Identify which cell holds the provided text, then report its [X, Y] central coordinate. 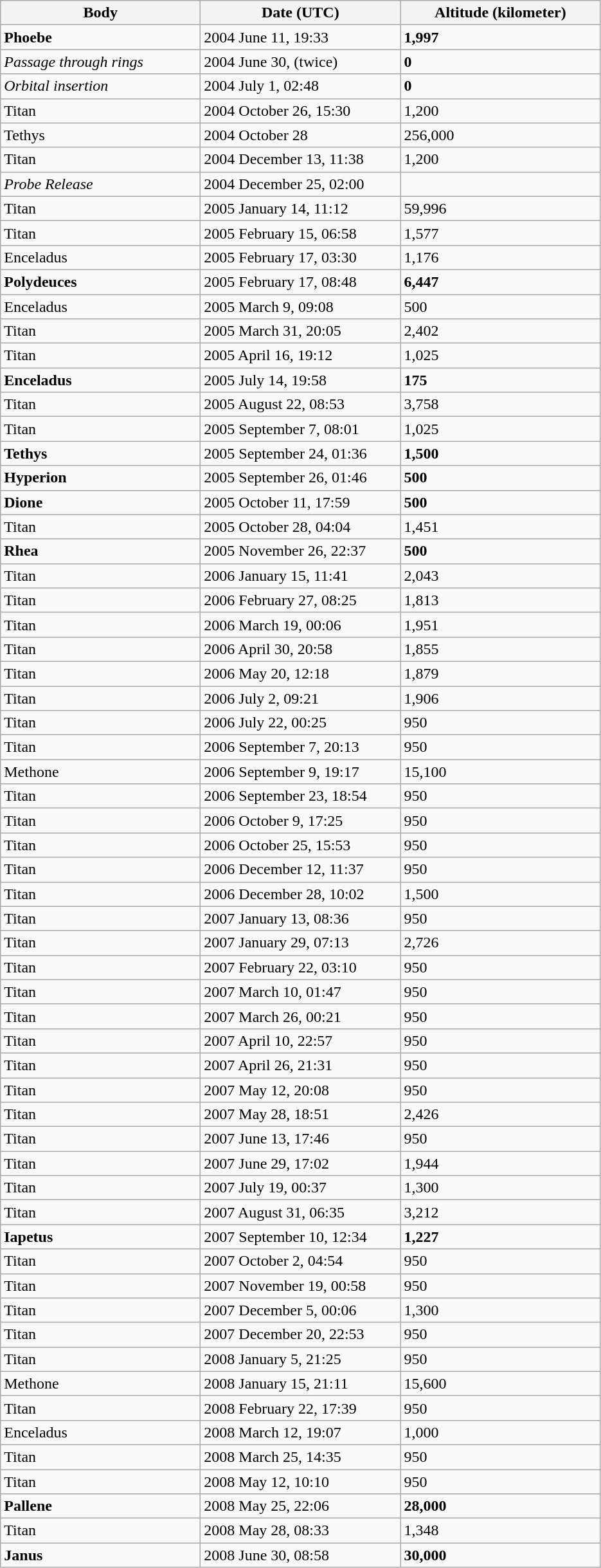
2007 January 13, 08:36 [301, 918]
2007 August 31, 06:35 [301, 1212]
Iapetus [100, 1237]
2005 February 17, 08:48 [301, 282]
2007 October 2, 04:54 [301, 1261]
1,577 [500, 233]
2006 February 27, 08:25 [301, 600]
2004 December 13, 11:38 [301, 160]
2006 July 2, 09:21 [301, 698]
2006 September 23, 18:54 [301, 796]
2005 October 28, 04:04 [301, 527]
1,906 [500, 698]
Phoebe [100, 37]
1,451 [500, 527]
Polydeuces [100, 282]
2007 March 26, 00:21 [301, 1016]
2008 January 15, 21:11 [301, 1383]
Rhea [100, 551]
2004 October 28 [301, 135]
2008 May 28, 08:33 [301, 1531]
1,813 [500, 600]
2,726 [500, 943]
2007 June 29, 17:02 [301, 1163]
2007 April 26, 21:31 [301, 1065]
Hyperion [100, 478]
2007 September 10, 12:34 [301, 1237]
2006 October 9, 17:25 [301, 821]
2008 March 25, 14:35 [301, 1457]
175 [500, 380]
2006 September 7, 20:13 [301, 747]
Pallene [100, 1506]
2005 March 9, 09:08 [301, 307]
2004 July 1, 02:48 [301, 86]
2005 February 17, 03:30 [301, 257]
2006 July 22, 00:25 [301, 723]
2004 December 25, 02:00 [301, 184]
2007 May 28, 18:51 [301, 1115]
2007 December 5, 00:06 [301, 1310]
1,176 [500, 257]
2004 June 30, (twice) [301, 62]
2007 June 13, 17:46 [301, 1139]
2005 July 14, 19:58 [301, 380]
256,000 [500, 135]
2007 July 19, 00:37 [301, 1188]
2007 February 22, 03:10 [301, 967]
1,951 [500, 624]
Dione [100, 502]
2007 November 19, 00:58 [301, 1286]
2006 April 30, 20:58 [301, 649]
2006 January 15, 11:41 [301, 576]
Altitude (kilometer) [500, 13]
1,879 [500, 673]
2007 December 20, 22:53 [301, 1335]
1,348 [500, 1531]
2005 September 7, 08:01 [301, 429]
2008 June 30, 08:58 [301, 1555]
Passage through rings [100, 62]
2008 January 5, 21:25 [301, 1359]
2006 December 12, 11:37 [301, 870]
2008 March 12, 19:07 [301, 1432]
2,426 [500, 1115]
6,447 [500, 282]
3,212 [500, 1212]
2,043 [500, 576]
1,997 [500, 37]
2008 May 12, 10:10 [301, 1481]
2005 January 14, 11:12 [301, 208]
2005 April 16, 19:12 [301, 356]
Orbital insertion [100, 86]
2005 September 24, 01:36 [301, 453]
Date (UTC) [301, 13]
28,000 [500, 1506]
1,000 [500, 1432]
2006 December 28, 10:02 [301, 894]
2005 August 22, 08:53 [301, 405]
3,758 [500, 405]
2007 April 10, 22:57 [301, 1041]
1,855 [500, 649]
2006 May 20, 12:18 [301, 673]
2005 March 31, 20:05 [301, 331]
1,944 [500, 1163]
59,996 [500, 208]
2005 November 26, 22:37 [301, 551]
2005 October 11, 17:59 [301, 502]
2006 September 9, 19:17 [301, 772]
Janus [100, 1555]
2006 October 25, 15:53 [301, 845]
2007 March 10, 01:47 [301, 992]
15,100 [500, 772]
2006 March 19, 00:06 [301, 624]
1,227 [500, 1237]
Probe Release [100, 184]
2004 October 26, 15:30 [301, 111]
2005 February 15, 06:58 [301, 233]
2005 September 26, 01:46 [301, 478]
2004 June 11, 19:33 [301, 37]
2,402 [500, 331]
2007 January 29, 07:13 [301, 943]
2008 February 22, 17:39 [301, 1408]
Body [100, 13]
2008 May 25, 22:06 [301, 1506]
30,000 [500, 1555]
2007 May 12, 20:08 [301, 1090]
15,600 [500, 1383]
